Extract the (x, y) coordinate from the center of the cell holding the provided text.  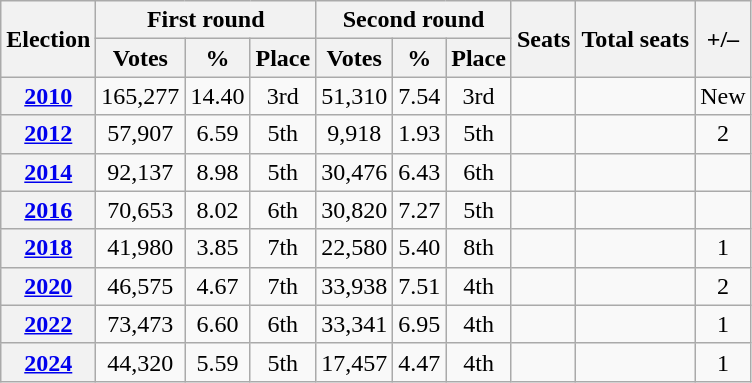
7.54 (420, 96)
1.93 (420, 134)
2010 (48, 96)
70,653 (140, 210)
Second round (414, 20)
Total seats (636, 39)
2016 (48, 210)
33,938 (354, 286)
57,907 (140, 134)
2014 (48, 172)
22,580 (354, 248)
92,137 (140, 172)
6.59 (218, 134)
2024 (48, 362)
First round (206, 20)
+/– (723, 39)
46,575 (140, 286)
Election (48, 39)
17,457 (354, 362)
2012 (48, 134)
5.40 (420, 248)
Seats (543, 39)
30,820 (354, 210)
7.51 (420, 286)
51,310 (354, 96)
3.85 (218, 248)
8th (479, 248)
6.95 (420, 324)
30,476 (354, 172)
4.67 (218, 286)
8.02 (218, 210)
New (723, 96)
8.98 (218, 172)
33,341 (354, 324)
4.47 (420, 362)
7.27 (420, 210)
14.40 (218, 96)
9,918 (354, 134)
73,473 (140, 324)
2022 (48, 324)
44,320 (140, 362)
165,277 (140, 96)
41,980 (140, 248)
6.60 (218, 324)
2020 (48, 286)
2018 (48, 248)
5.59 (218, 362)
6.43 (420, 172)
